Scan for the cell matching the given text and deliver its (X, Y) coordinate at center. 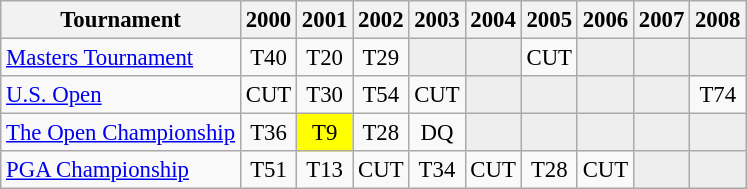
T29 (381, 58)
Tournament (121, 20)
2006 (605, 20)
2004 (493, 20)
T36 (268, 133)
DQ (437, 133)
PGA Championship (121, 170)
T51 (268, 170)
2003 (437, 20)
T20 (325, 58)
U.S. Open (121, 95)
2005 (549, 20)
T34 (437, 170)
Masters Tournament (121, 58)
2001 (325, 20)
2002 (381, 20)
T74 (718, 95)
T9 (325, 133)
T40 (268, 58)
2007 (661, 20)
T30 (325, 95)
T54 (381, 95)
T13 (325, 170)
The Open Championship (121, 133)
2008 (718, 20)
2000 (268, 20)
